Search for the cell housing the specified text and yield its (X, Y) center coordinate. 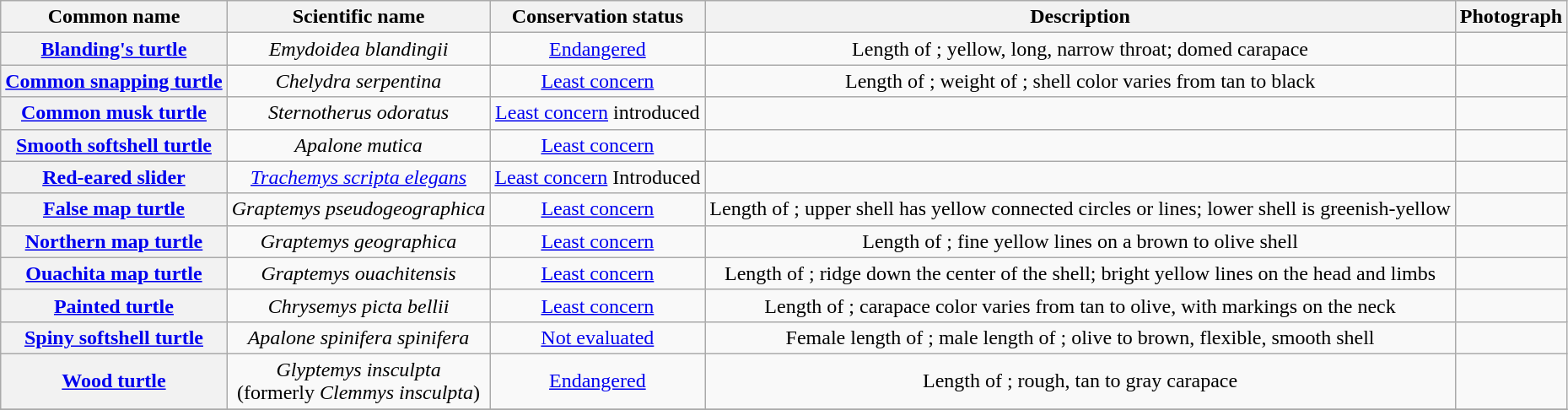
Trachemys scripta elegans (358, 177)
Common musk turtle (114, 113)
Least concern Introduced (597, 177)
Length of ; carapace color varies from tan to olive, with markings on the neck (1080, 305)
Emydoidea blandingii (358, 49)
Female length of ; male length of ; olive to brown, flexible, smooth shell (1080, 337)
Length of ; rough, tan to gray carapace (1080, 381)
Length of ; yellow, long, narrow throat; domed carapace (1080, 49)
Graptemys geographica (358, 241)
Length of ; fine yellow lines on a brown to olive shell (1080, 241)
Spiny softshell turtle (114, 337)
Length of ; weight of ; shell color varies from tan to black (1080, 81)
Length of ; ridge down the center of the shell; bright yellow lines on the head and limbs (1080, 273)
Scientific name (358, 17)
Apalone spinifera spinifera (358, 337)
Northern map turtle (114, 241)
Length of ; upper shell has yellow connected circles or lines; lower shell is greenish-yellow (1080, 209)
Glyptemys insculpta (formerly Clemmys insculpta) (358, 381)
False map turtle (114, 209)
Graptemys ouachitensis (358, 273)
Common name (114, 17)
Painted turtle (114, 305)
Photograph (1511, 17)
Least concern introduced (597, 113)
Conservation status (597, 17)
Chelydra serpentina (358, 81)
Sternotherus odoratus (358, 113)
Chrysemys picta bellii (358, 305)
Common snapping turtle (114, 81)
Ouachita map turtle (114, 273)
Not evaluated (597, 337)
Graptemys pseudogeographica (358, 209)
Wood turtle (114, 381)
Apalone mutica (358, 145)
Description (1080, 17)
Smooth softshell turtle (114, 145)
Red-eared slider (114, 177)
Blanding's turtle (114, 49)
